For the text-containing cell, return its midpoint in (X, Y) coordinate format. 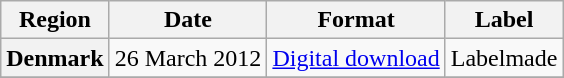
Region (55, 20)
Denmark (55, 58)
26 March 2012 (188, 58)
Date (188, 20)
Labelmade (504, 58)
Label (504, 20)
Digital download (356, 58)
Format (356, 20)
